Extract the [x, y] coordinate from the center of the cell holding the provided text.  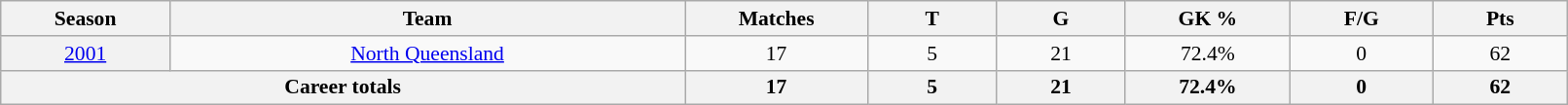
G [1061, 18]
T [932, 18]
Pts [1501, 18]
2001 [86, 53]
GK % [1208, 18]
North Queensland [428, 53]
F/G [1362, 18]
Matches [777, 18]
Team [428, 18]
Season [86, 18]
Career totals [343, 87]
